For the text-containing cell, return its midpoint in (x, y) coordinate format. 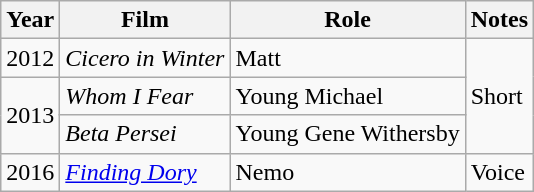
Year (30, 20)
Film (145, 20)
2016 (30, 172)
2012 (30, 58)
Cicero in Winter (145, 58)
Young Michael (348, 96)
Whom I Fear (145, 96)
Beta Persei (145, 134)
Voice (499, 172)
Notes (499, 20)
Nemo (348, 172)
Finding Dory (145, 172)
Young Gene Withersby (348, 134)
Matt (348, 58)
2013 (30, 115)
Short (499, 96)
Role (348, 20)
